Detect which cell encompasses the target text, then output its (x, y) center coordinate. 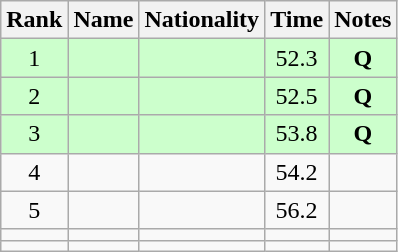
2 (34, 96)
5 (34, 210)
Name (104, 20)
Nationality (202, 20)
Time (297, 20)
52.3 (297, 58)
Rank (34, 20)
Notes (363, 20)
4 (34, 172)
54.2 (297, 172)
3 (34, 134)
52.5 (297, 96)
53.8 (297, 134)
1 (34, 58)
56.2 (297, 210)
